Output the [X, Y] coordinate of the center of the cell containing the given text.  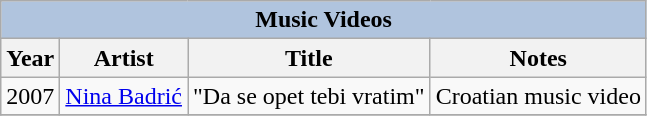
Nina Badrić [124, 96]
Year [30, 58]
Notes [538, 58]
Music Videos [324, 20]
"Da se opet tebi vratim" [310, 96]
Croatian music video [538, 96]
2007 [30, 96]
Title [310, 58]
Artist [124, 58]
